For the text-containing cell, return its midpoint in (x, y) coordinate format. 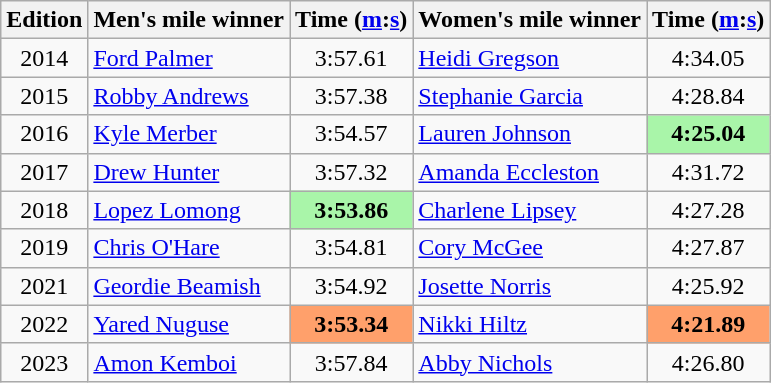
Heidi Gregson (530, 58)
Lauren Johnson (530, 134)
Abby Nichols (530, 362)
Robby Andrews (189, 96)
4:27.87 (708, 248)
4:31.72 (708, 172)
3:57.61 (352, 58)
Nikki Hiltz (530, 324)
2019 (44, 248)
2018 (44, 210)
2022 (44, 324)
4:28.84 (708, 96)
4:27.28 (708, 210)
Women's mile winner (530, 20)
Cory McGee (530, 248)
Yared Nuguse (189, 324)
Charlene Lipsey (530, 210)
2016 (44, 134)
Josette Norris (530, 286)
Lopez Lomong (189, 210)
Chris O'Hare (189, 248)
3:53.34 (352, 324)
4:25.92 (708, 286)
Geordie Beamish (189, 286)
3:57.32 (352, 172)
2021 (44, 286)
2015 (44, 96)
3:57.38 (352, 96)
2023 (44, 362)
4:34.05 (708, 58)
3:54.57 (352, 134)
4:25.04 (708, 134)
2017 (44, 172)
Amanda Eccleston (530, 172)
Edition (44, 20)
4:26.80 (708, 362)
3:54.92 (352, 286)
Men's mile winner (189, 20)
3:54.81 (352, 248)
3:57.84 (352, 362)
Ford Palmer (189, 58)
4:21.89 (708, 324)
3:53.86 (352, 210)
Drew Hunter (189, 172)
Stephanie Garcia (530, 96)
2014 (44, 58)
Kyle Merber (189, 134)
Amon Kemboi (189, 362)
